Extract the [x, y] coordinate from the center of the cell holding the provided text.  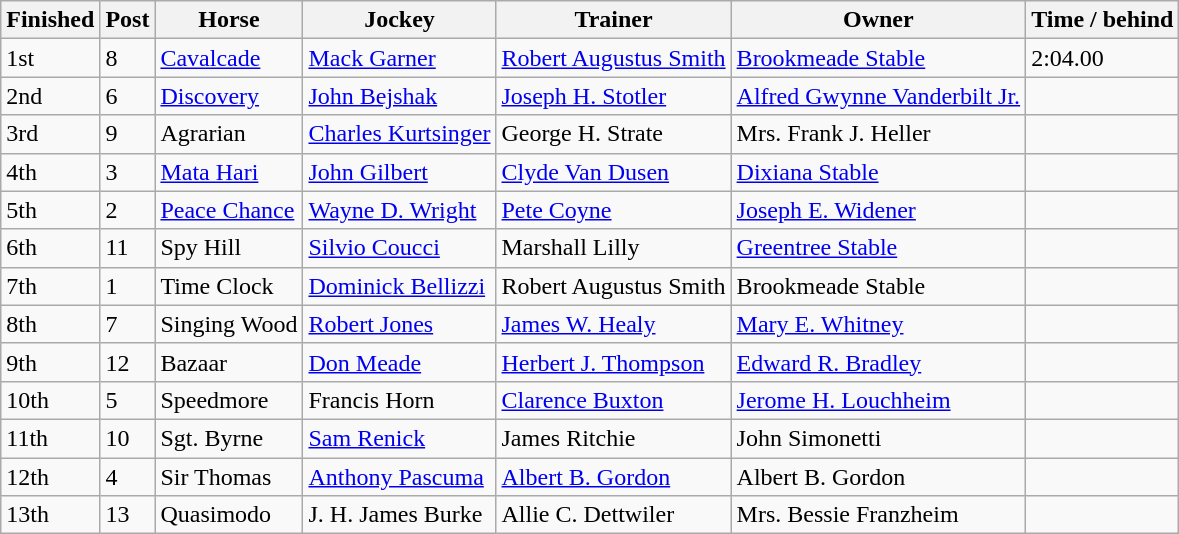
Clarence Buxton [614, 400]
Robert Jones [400, 324]
Agrarian [229, 134]
Horse [229, 20]
Quasimodo [229, 515]
James Ritchie [614, 438]
10 [128, 438]
Owner [878, 20]
Peace Chance [229, 210]
Discovery [229, 96]
Greentree Stable [878, 248]
Charles Kurtsinger [400, 134]
John Simonetti [878, 438]
Dominick Bellizzi [400, 286]
Mack Garner [400, 58]
13 [128, 515]
4th [50, 172]
Clyde Van Dusen [614, 172]
J. H. James Burke [400, 515]
9th [50, 362]
5 [128, 400]
3rd [50, 134]
Silvio Coucci [400, 248]
Speedmore [229, 400]
2nd [50, 96]
Joseph H. Stotler [614, 96]
2 [128, 210]
6th [50, 248]
Sam Renick [400, 438]
Joseph E. Widener [878, 210]
6 [128, 96]
Post [128, 20]
5th [50, 210]
Dixiana Stable [878, 172]
12 [128, 362]
10th [50, 400]
Anthony Pascuma [400, 477]
Marshall Lilly [614, 248]
John Bejshak [400, 96]
James W. Healy [614, 324]
George H. Strate [614, 134]
Spy Hill [229, 248]
Edward R. Bradley [878, 362]
Herbert J. Thompson [614, 362]
Sgt. Byrne [229, 438]
Jockey [400, 20]
1 [128, 286]
13th [50, 515]
Wayne D. Wright [400, 210]
11th [50, 438]
Mrs. Frank J. Heller [878, 134]
Trainer [614, 20]
4 [128, 477]
Don Meade [400, 362]
John Gilbert [400, 172]
12th [50, 477]
Mata Hari [229, 172]
11 [128, 248]
Bazaar [229, 362]
9 [128, 134]
Finished [50, 20]
2:04.00 [1102, 58]
3 [128, 172]
Pete Coyne [614, 210]
7th [50, 286]
7 [128, 324]
Jerome H. Louchheim [878, 400]
8th [50, 324]
Mrs. Bessie Franzheim [878, 515]
Francis Horn [400, 400]
8 [128, 58]
Allie C. Dettwiler [614, 515]
Sir Thomas [229, 477]
Time Clock [229, 286]
Time / behind [1102, 20]
1st [50, 58]
Singing Wood [229, 324]
Mary E. Whitney [878, 324]
Cavalcade [229, 58]
Alfred Gwynne Vanderbilt Jr. [878, 96]
